For the text-containing cell, return its midpoint in (x, y) coordinate format. 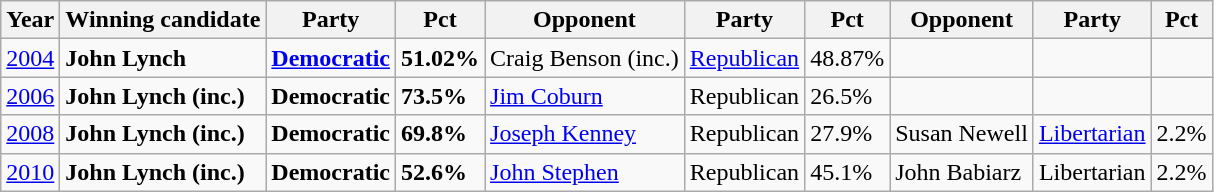
2010 (30, 172)
2008 (30, 134)
52.6% (440, 172)
51.02% (440, 58)
John Lynch (163, 58)
2004 (30, 58)
Craig Benson (inc.) (585, 58)
Joseph Kenney (585, 134)
John Babiarz (962, 172)
John Stephen (585, 172)
Jim Coburn (585, 96)
27.9% (848, 134)
Year (30, 20)
69.8% (440, 134)
Winning candidate (163, 20)
48.87% (848, 58)
45.1% (848, 172)
2006 (30, 96)
Susan Newell (962, 134)
26.5% (848, 96)
73.5% (440, 96)
